Scan for the cell matching the given text and deliver its (X, Y) coordinate at center. 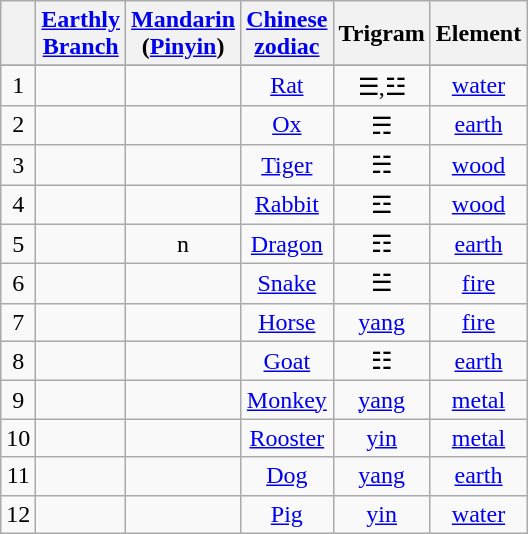
8 (18, 361)
Dog (287, 476)
Rat (287, 86)
n (184, 244)
☲ (382, 204)
9 (18, 400)
☰,☳ (382, 86)
☶ (382, 244)
☴ (382, 125)
Tiger (287, 165)
2 (18, 125)
Element (478, 34)
10 (18, 438)
Trigram (382, 34)
☱ (382, 284)
Dragon (287, 244)
Pig (287, 514)
☷ (382, 361)
3 (18, 165)
Rooster (287, 438)
7 (18, 322)
5 (18, 244)
12 (18, 514)
1 (18, 86)
Mandarin(Pinyin) (184, 34)
☵ (382, 165)
Ox (287, 125)
Goat (287, 361)
4 (18, 204)
Snake (287, 284)
Horse (287, 322)
Chinesezodiac (287, 34)
Rabbit (287, 204)
Monkey (287, 400)
11 (18, 476)
6 (18, 284)
EarthlyBranch (81, 34)
